For the text-containing cell, return its midpoint in [X, Y] coordinate format. 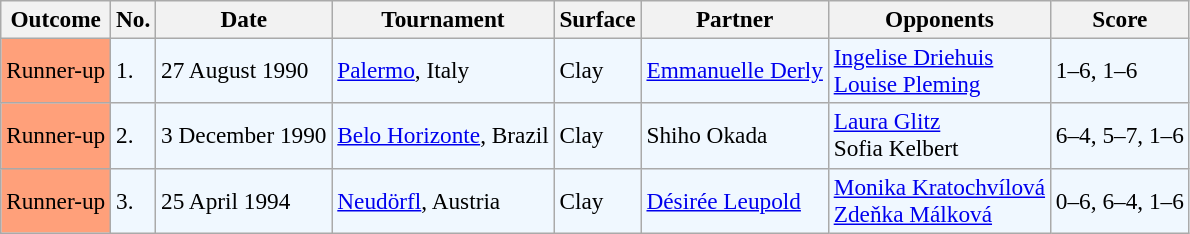
0–6, 6–4, 1–6 [1120, 200]
3 December 1990 [244, 136]
27 August 1990 [244, 70]
6–4, 5–7, 1–6 [1120, 136]
Date [244, 19]
1–6, 1–6 [1120, 70]
Partner [734, 19]
25 April 1994 [244, 200]
Palermo, Italy [443, 70]
Neudörfl, Austria [443, 200]
Shiho Okada [734, 136]
2. [134, 136]
Score [1120, 19]
Tournament [443, 19]
Ingelise Driehuis Louise Pleming [939, 70]
Monika Kratochvílová Zdeňka Málková [939, 200]
Emmanuelle Derly [734, 70]
Belo Horizonte, Brazil [443, 136]
1. [134, 70]
Outcome [56, 19]
Désirée Leupold [734, 200]
Laura Glitz Sofia Kelbert [939, 136]
No. [134, 19]
3. [134, 200]
Surface [598, 19]
Opponents [939, 19]
